Scan for the cell matching the given text and deliver its (x, y) coordinate at center. 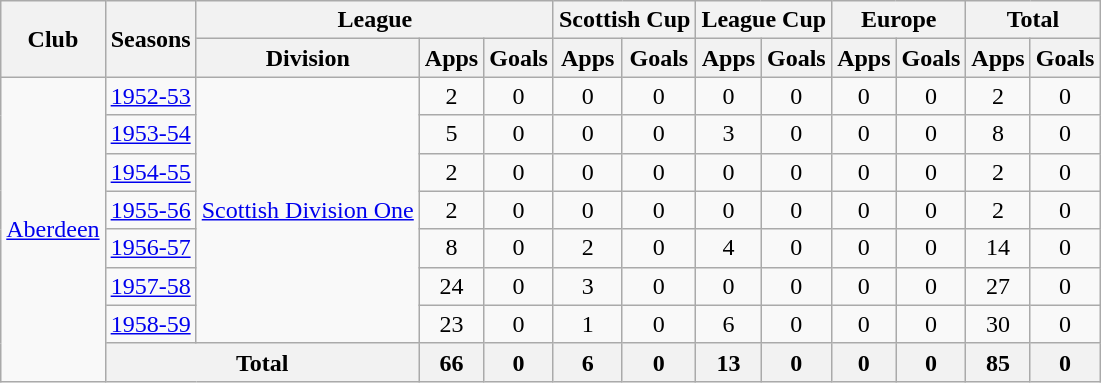
13 (728, 362)
1956-57 (150, 248)
1957-58 (150, 286)
1958-59 (150, 324)
66 (451, 362)
85 (998, 362)
23 (451, 324)
Club (53, 39)
Division (308, 58)
Europe (899, 20)
4 (728, 248)
Aberdeen (53, 229)
Seasons (150, 39)
30 (998, 324)
14 (998, 248)
1953-54 (150, 134)
1 (587, 324)
Scottish Division One (308, 210)
1952-53 (150, 96)
League (374, 20)
1954-55 (150, 172)
27 (998, 286)
1955-56 (150, 210)
24 (451, 286)
Scottish Cup (624, 20)
5 (451, 134)
League Cup (764, 20)
